Pinpoint the cell where the given text exists, returning its (X, Y) midpoint coordinate. 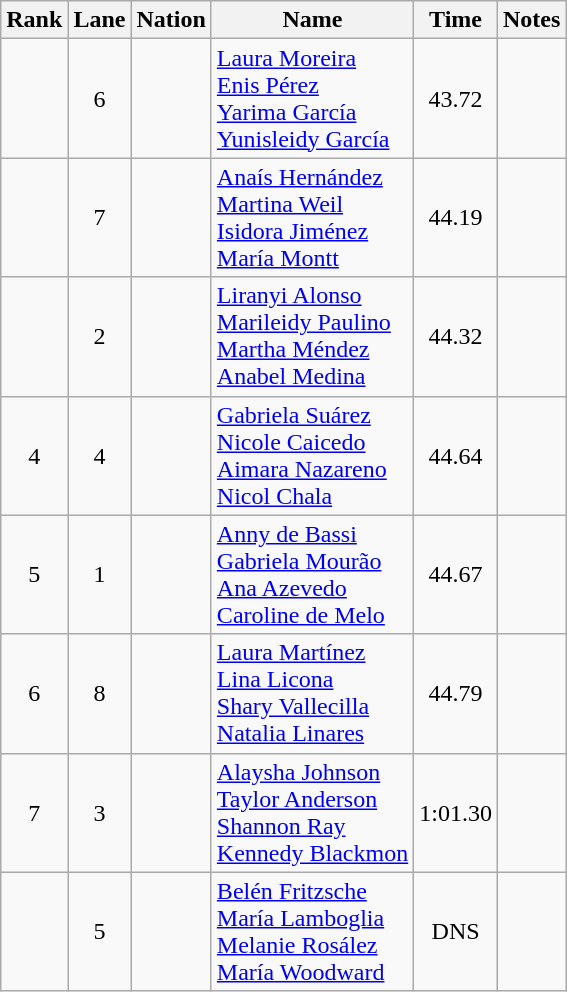
1 (100, 574)
1:01.30 (456, 812)
3 (100, 812)
44.79 (456, 694)
44.64 (456, 456)
Anaís HernándezMartina Weil Isidora Jiménez María Montt (312, 218)
8 (100, 694)
Anny de BassiGabriela MourãoAna Azevedo Caroline de Melo (312, 574)
Time (456, 20)
Laura MoreiraEnis Pérez Yarima GarcíaYunisleidy García (312, 98)
Nation (171, 20)
Alaysha Johnson Taylor AndersonShannon Ray Kennedy Blackmon (312, 812)
2 (100, 336)
Liranyi Alonso Marileidy Paulino Martha MéndezAnabel Medina (312, 336)
Rank (34, 20)
43.72 (456, 98)
44.67 (456, 574)
Name (312, 20)
Lane (100, 20)
Gabriela Suárez Nicole Caicedo Aimara Nazareno Nicol Chala (312, 456)
DNS (456, 932)
44.32 (456, 336)
Notes (531, 20)
Laura Martínez Lina LiconaShary Vallecilla Natalia Linares (312, 694)
44.19 (456, 218)
Belén Fritzsche María LambogliaMelanie Rosález María Woodward (312, 932)
